Pinpoint the cell where the given text exists, returning its (x, y) midpoint coordinate. 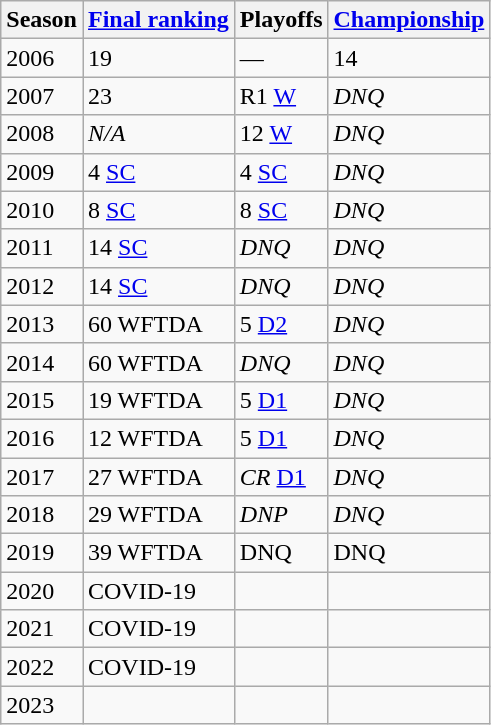
2016 (42, 438)
19 (158, 58)
Season (42, 20)
2006 (42, 58)
2019 (42, 553)
2023 (42, 705)
2008 (42, 134)
2010 (42, 210)
27 WFTDA (158, 477)
2011 (42, 248)
DNP (281, 515)
2015 (42, 400)
Playoffs (281, 20)
Championship (409, 20)
2013 (42, 324)
2007 (42, 96)
N/A (158, 134)
2017 (42, 477)
Final ranking (158, 20)
12 W (281, 134)
2009 (42, 172)
CR D1 (281, 477)
14 (409, 58)
R1 W (281, 96)
2020 (42, 591)
2018 (42, 515)
29 WFTDA (158, 515)
2012 (42, 286)
2014 (42, 362)
— (281, 58)
5 D2 (281, 324)
2022 (42, 667)
19 WFTDA (158, 400)
39 WFTDA (158, 553)
12 WFTDA (158, 438)
2021 (42, 629)
23 (158, 96)
